Extract the [X, Y] coordinate from the center of the cell holding the provided text.  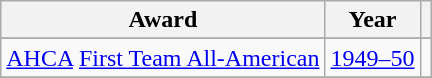
AHCA First Team All-American [163, 58]
1949–50 [372, 58]
Year [372, 20]
Award [163, 20]
